Output the [X, Y] coordinate of the center of the cell containing the given text.  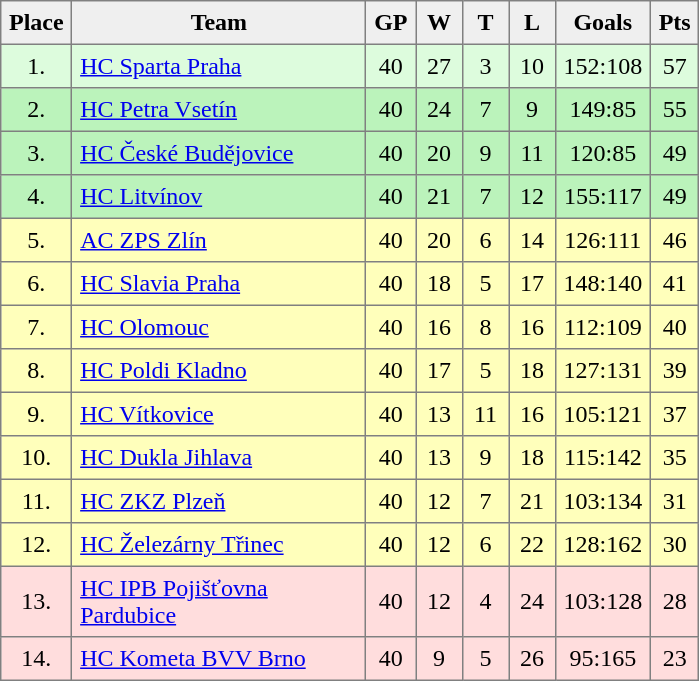
41 [674, 284]
HC Dukla Jihlava [219, 458]
112:109 [602, 327]
HC Sparta Praha [219, 66]
152:108 [602, 66]
103:128 [602, 601]
3. [36, 153]
HC Olomouc [219, 327]
105:121 [602, 414]
14. [36, 659]
HC ZKZ Plzeň [219, 501]
Place [36, 23]
AC ZPS Zlín [219, 240]
23 [674, 659]
L [532, 23]
149:85 [602, 110]
6. [36, 284]
HC Petra Vsetín [219, 110]
27 [439, 66]
37 [674, 414]
14 [532, 240]
HC Kometa BVV Brno [219, 659]
115:142 [602, 458]
57 [674, 66]
9. [36, 414]
4 [485, 601]
HC České Budějovice [219, 153]
55 [674, 110]
155:117 [602, 197]
4. [36, 197]
HC Vítkovice [219, 414]
126:111 [602, 240]
7. [36, 327]
148:140 [602, 284]
1. [36, 66]
120:85 [602, 153]
5. [36, 240]
10. [36, 458]
HC Slavia Praha [219, 284]
8 [485, 327]
46 [674, 240]
30 [674, 545]
11. [36, 501]
31 [674, 501]
HC IPB Pojišťovna Pardubice [219, 601]
HC Litvínov [219, 197]
28 [674, 601]
95:165 [602, 659]
12. [36, 545]
10 [532, 66]
22 [532, 545]
128:162 [602, 545]
8. [36, 371]
3 [485, 66]
W [439, 23]
T [485, 23]
HC Poldi Kladno [219, 371]
127:131 [602, 371]
26 [532, 659]
Team [219, 23]
HC Železárny Třinec [219, 545]
2. [36, 110]
35 [674, 458]
Goals [602, 23]
13. [36, 601]
Pts [674, 23]
39 [674, 371]
103:134 [602, 501]
GP [391, 23]
